Search for the cell housing the specified text and yield its [x, y] center coordinate. 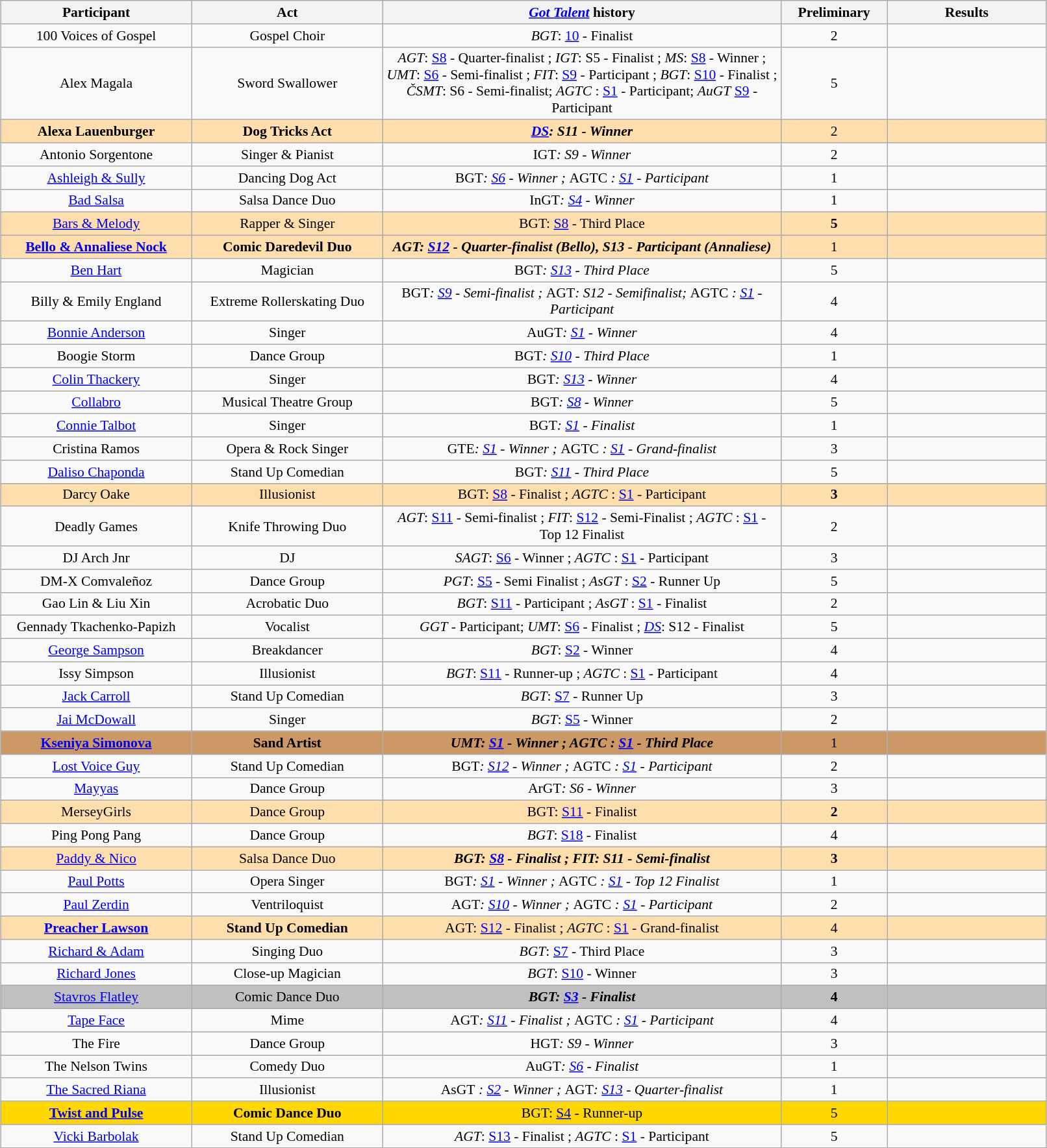
Deadly Games [96, 526]
Tape Face [96, 1021]
UMT: S1 - Winner ; AGTC : S1 - Third Place [582, 743]
Got Talent history [582, 12]
IGT: S9 - Winner [582, 155]
DS: S11 - Winner [582, 132]
Sand Artist [287, 743]
GGT - Participant; UMT: S6 - Finalist ; DS: S12 - Finalist [582, 627]
MerseyGirls [96, 812]
Kseniya Simonova [96, 743]
Gennady Tkachenko-Papizh [96, 627]
Vicki Barbolak [96, 1136]
Musical Theatre Group [287, 403]
BGT: S10 - Third Place [582, 356]
Results [966, 12]
BGT: S8 - Third Place [582, 224]
Jack Carroll [96, 697]
Richard & Adam [96, 951]
Vocalist [287, 627]
BGT: S13 - Winner [582, 379]
AsGT : S2 - Winner ; AGT: S13 - Quarter-finalist [582, 1090]
Act [287, 12]
Alex Magala [96, 83]
Paddy & Nico [96, 858]
George Sampson [96, 651]
Paul Zerdin [96, 905]
The Nelson Twins [96, 1067]
Sword Swallower [287, 83]
AGT: S12 - Finalist ; AGTC : S1 - Grand-finalist [582, 928]
Daliso Chaponda [96, 472]
DJ [287, 558]
Collabro [96, 403]
Close-up Magician [287, 974]
Rapper & Singer [287, 224]
Antonio Sorgentone [96, 155]
BGT: S8 - Finalist ; AGTC : S1 - Participant [582, 495]
BGT: 10 - Finalist [582, 36]
AuGT: S6 - Finalist [582, 1067]
AGT: S12 - Quarter-finalist (Bello), S13 - Participant (Annaliese) [582, 247]
Magician [287, 270]
Ashleigh & Sully [96, 178]
BGT: S11 - Finalist [582, 812]
GTE: S1 - Winner ; AGTC : S1 - Grand-finalist [582, 449]
Boogie Storm [96, 356]
BGT: S3 - Finalist [582, 997]
Bad Salsa [96, 201]
Bonnie Anderson [96, 333]
AGT: S10 - Winner ; AGTC : S1 - Participant [582, 905]
Billy & Emily England [96, 301]
BGT: S10 - Winner [582, 974]
Darcy Oake [96, 495]
Paul Potts [96, 882]
HGT: S9 - Winner [582, 1043]
DJ Arch Jnr [96, 558]
Dancing Dog Act [287, 178]
Jai McDowall [96, 720]
Singing Duo [287, 951]
Comedy Duo [287, 1067]
Breakdancer [287, 651]
BGT: S1 - Finalist [582, 426]
BGT: S12 - Winner ; AGTC : S1 - Participant [582, 766]
Extreme Rollerskating Duo [287, 301]
BGT: S7 - Third Place [582, 951]
100 Voices of Gospel [96, 36]
Issy Simpson [96, 673]
BGT: S18 - Finalist [582, 836]
Alexa Lauenburger [96, 132]
AuGT: S1 - Winner [582, 333]
The Sacred Riana [96, 1090]
BGT: S5 - Winner [582, 720]
Participant [96, 12]
AGT: S13 - Finalist ; AGTC : S1 - Participant [582, 1136]
The Fire [96, 1043]
ArGT: S6 - Winner [582, 789]
AGT: S11 - Semi-finalist ; FIT: S12 - Semi-Finalist ; AGTC : S1 - Top 12 Finalist [582, 526]
BGT: S6 - Winner ; AGTC : S1 - Participant [582, 178]
BGT: S9 - Semi-finalist ; AGT: S12 - Semifinalist; AGTC : S1 - Participant [582, 301]
Singer & Pianist [287, 155]
Opera & Rock Singer [287, 449]
BGT: S11 - Participant ; AsGT : S1 - Finalist [582, 604]
AGT: S11 - Finalist ; AGTC : S1 - Participant [582, 1021]
BGT: S8 - Winner [582, 403]
BGT: S7 - Runner Up [582, 697]
Gao Lin & Liu Xin [96, 604]
SAGT: S6 - Winner ; AGTC : S1 - Participant [582, 558]
Stavros Flatley [96, 997]
Connie Talbot [96, 426]
Mime [287, 1021]
Opera Singer [287, 882]
PGT: S5 - Semi Finalist ; AsGT : S2 - Runner Up [582, 581]
Preacher Lawson [96, 928]
Dog Tricks Act [287, 132]
Ping Pong Pang [96, 836]
Ventriloquist [287, 905]
Richard Jones [96, 974]
Gospel Choir [287, 36]
BGT: S11 - Runner-up ; AGTC : S1 - Participant [582, 673]
Colin Thackery [96, 379]
Ben Hart [96, 270]
BGT: S13 - Third Place [582, 270]
Twist and Pulse [96, 1113]
Knife Throwing Duo [287, 526]
Cristina Ramos [96, 449]
BGT: S4 - Runner-up [582, 1113]
Bars & Melody [96, 224]
Lost Voice Guy [96, 766]
Acrobatic Duo [287, 604]
DM-X Comvaleñoz [96, 581]
BGT: S1 - Winner ; AGTC : S1 - Top 12 Finalist [582, 882]
Bello & Annaliese Nock [96, 247]
BGT: S8 - Finalist ; FIT: S11 - Semi-finalist [582, 858]
Preliminary [834, 12]
Mayyas [96, 789]
BGT: S11 - Third Place [582, 472]
InGT: S4 - Winner [582, 201]
BGT: S2 - Winner [582, 651]
Comic Daredevil Duo [287, 247]
